Locate the cell with the specified text and output its [x, y] center coordinate. 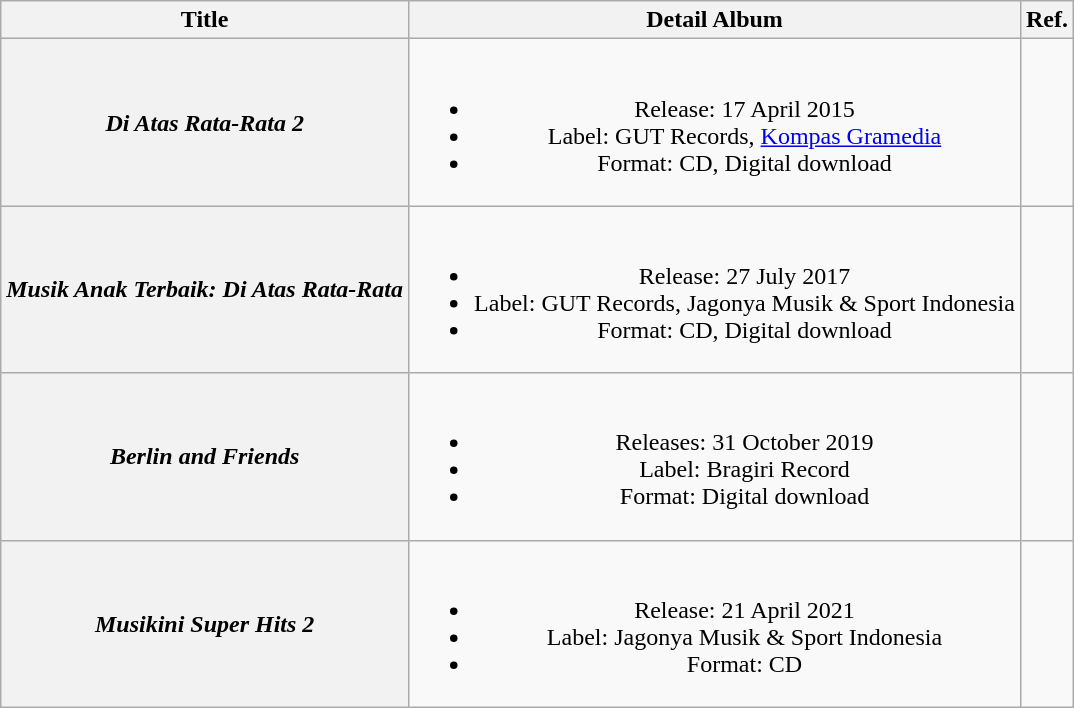
Releases: 31 October 2019Label: Bragiri RecordFormat: Digital download [715, 456]
Berlin and Friends [205, 456]
Release: 21 April 2021Label: Jagonya Musik & Sport IndonesiaFormat: CD [715, 624]
Title [205, 20]
Detail Album [715, 20]
Di Atas Rata-Rata 2 [205, 122]
Musik Anak Terbaik: Di Atas Rata-Rata [205, 290]
Release: 17 April 2015Label: GUT Records, Kompas GramediaFormat: CD, Digital download [715, 122]
Musikini Super Hits 2 [205, 624]
Release: 27 July 2017Label: GUT Records, Jagonya Musik & Sport IndonesiaFormat: CD, Digital download [715, 290]
Ref. [1046, 20]
